Locate the cell with the specified text and output its (X, Y) center coordinate. 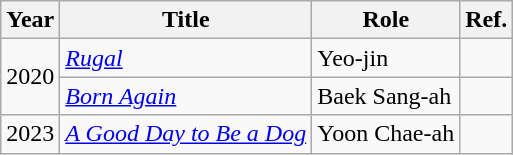
Rugal (186, 58)
Ref. (486, 20)
Year (30, 20)
Title (186, 20)
Yeo-jin (386, 58)
A Good Day to Be a Dog (186, 134)
2020 (30, 77)
Role (386, 20)
Baek Sang-ah (386, 96)
2023 (30, 134)
Yoon Chae-ah (386, 134)
Born Again (186, 96)
